Return the [x, y] coordinate for the center point of the cell that contains the specified text.  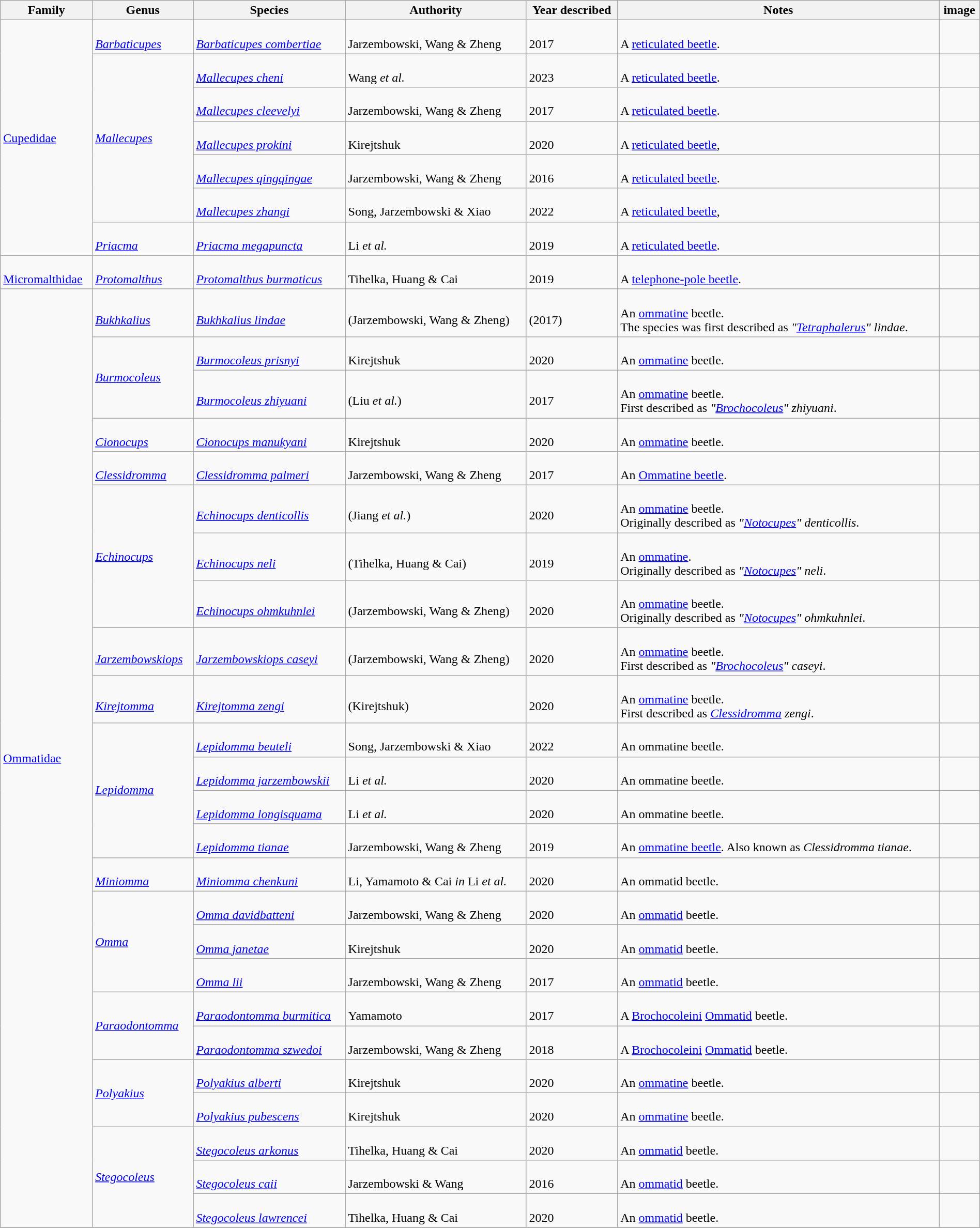
An ommatine beetle.First described as "Brochocoleus" zhiyuani. [778, 394]
Species [269, 10]
2023 [572, 70]
Polyakius pubescens [269, 1110]
Micromalthidae [47, 272]
An ommatine beetle. Originally described as "Notocupes" ohmkuhnlei. [778, 604]
Cupedidae [47, 137]
(2017) [572, 313]
Mallecupes cleevelyi [269, 104]
Paraodontomma burmitica [269, 1009]
An ommatine beetle. Also known as Clessidromma tianae. [778, 840]
Notes [778, 10]
Mallecupes prokini [269, 137]
Protomalthus [143, 272]
Lepidomma jarzembowskii [269, 773]
Polyakius alberti [269, 1076]
Burmocoleus [143, 377]
Miniomma chenkuni [269, 874]
Ommatidae [47, 758]
Omma lii [269, 975]
Lepidomma [143, 790]
Echinocups denticollis [269, 509]
Kirejtomma zengi [269, 699]
A telephone-pole beetle. [778, 272]
image [959, 10]
(Jiang et al.) [436, 509]
Burmocoleus prisnyi [269, 354]
Jarzembowskiops [143, 652]
Jarzembowskiops caseyi [269, 652]
Authority [436, 10]
Cionocups [143, 434]
2018 [572, 1042]
Bukhkalius [143, 313]
Priacma megapuncta [269, 239]
Genus [143, 10]
Stegocoleus caii [269, 1177]
(Liu et al.) [436, 394]
Wang et al. [436, 70]
Mallecupes zhangi [269, 205]
(Tihelka, Huang & Cai) [436, 557]
An ommatine beetle. First described as Clessidromma zengi. [778, 699]
(Kirejtshuk) [436, 699]
Omma janetae [269, 942]
An ommatine. Originally described as "Notocupes" neli. [778, 557]
Stegocoleus [143, 1177]
Lepidomma tianae [269, 840]
Stegocoleus lawrencei [269, 1210]
Li, Yamamoto & Cai in Li et al. [436, 874]
Omma [143, 942]
Mallecupes qingqingae [269, 172]
Cionocups manukyani [269, 434]
Jarzembowski & Wang [436, 1177]
Barbaticupes [143, 37]
An Ommatine beetle. [778, 468]
An ommatine beetle. First described as "Brochocoleus" caseyi. [778, 652]
Bukhkalius lindae [269, 313]
An ommatine beetle. Originally described as "Notocupes" denticollis. [778, 509]
Echinocups [143, 557]
Miniomma [143, 874]
Priacma [143, 239]
Lepidomma longisquama [269, 807]
Barbaticupes combertiae [269, 37]
Echinocups ohmkuhnlei [269, 604]
Polyakius [143, 1093]
Family [47, 10]
Burmocoleus zhiyuani [269, 394]
Paraodontomma [143, 1025]
Omma davidbatteni [269, 908]
Paraodontomma szwedoi [269, 1042]
Mallecupes cheni [269, 70]
Clessidromma palmeri [269, 468]
Yamamoto [436, 1009]
Clessidromma [143, 468]
Protomalthus burmaticus [269, 272]
Echinocups neli [269, 557]
Year described [572, 10]
An ommatine beetle. The species was first described as "Tetraphalerus" lindae. [778, 313]
Mallecupes [143, 137]
Lepidomma beuteli [269, 740]
Stegocoleus arkonus [269, 1143]
Kirejtomma [143, 699]
